Search for the cell housing the specified text and yield its (x, y) center coordinate. 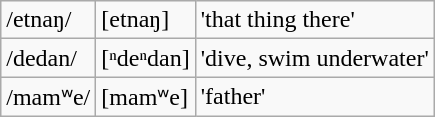
[ⁿdeⁿdan] (146, 58)
/dedan/ (48, 58)
'dive, swim underwater' (314, 58)
'that thing there' (314, 20)
[mamʷe] (146, 97)
/etnaŋ/ (48, 20)
[etnaŋ] (146, 20)
'father' (314, 97)
/mamʷe/ (48, 97)
